Scan for the cell matching the given text and deliver its [x, y] coordinate at center. 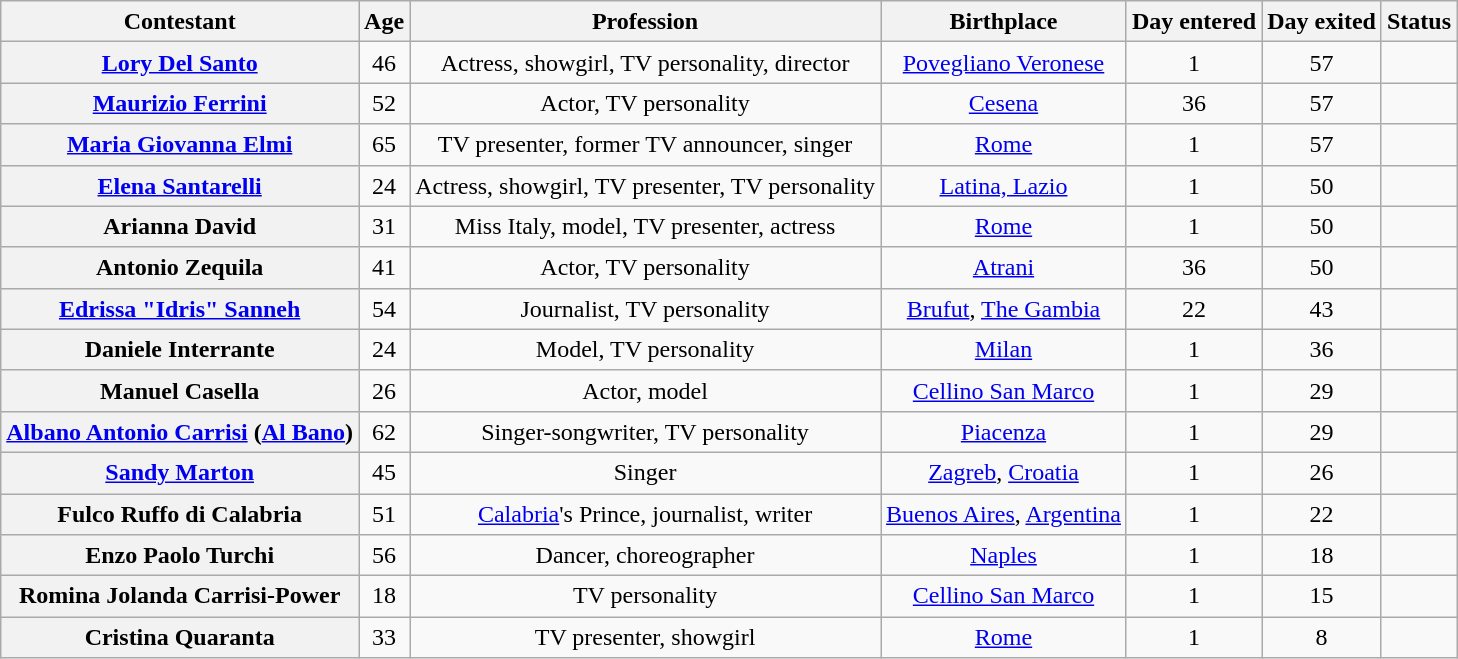
Maria Giovanna Elmi [180, 144]
Latina, Lazio [1004, 186]
65 [384, 144]
Cristina Quaranta [180, 638]
Day entered [1194, 22]
Piacenza [1004, 432]
Antonio Zequila [180, 268]
Calabria's Prince, journalist, writer [646, 514]
Contestant [180, 22]
51 [384, 514]
Cesena [1004, 104]
Lory Del Santo [180, 62]
52 [384, 104]
Actress, showgirl, TV presenter, TV personality [646, 186]
Profession [646, 22]
Edrissa "Idris" Sanneh [180, 308]
41 [384, 268]
Status [1418, 22]
Journalist, TV personality [646, 308]
Arianna David [180, 226]
Singer [646, 472]
Zagreb, Croatia [1004, 472]
Brufut, The Gambia [1004, 308]
Fulco Ruffo di Calabria [180, 514]
Maurizio Ferrini [180, 104]
54 [384, 308]
Miss Italy, model, TV presenter, actress [646, 226]
Povegliano Veronese [1004, 62]
Age [384, 22]
Model, TV personality [646, 350]
Manuel Casella [180, 390]
TV presenter, former TV announcer, singer [646, 144]
TV personality [646, 596]
Birthplace [1004, 22]
TV presenter, showgirl [646, 638]
Enzo Paolo Turchi [180, 556]
Dancer, choreographer [646, 556]
Actress, showgirl, TV personality, director [646, 62]
43 [1322, 308]
Elena Santarelli [180, 186]
Buenos Aires, Argentina [1004, 514]
33 [384, 638]
Actor, model [646, 390]
45 [384, 472]
Naples [1004, 556]
Romina Jolanda Carrisi-Power [180, 596]
Sandy Marton [180, 472]
Milan [1004, 350]
Daniele Interrante [180, 350]
56 [384, 556]
Day exited [1322, 22]
Singer-songwriter, TV personality [646, 432]
8 [1322, 638]
46 [384, 62]
Atrani [1004, 268]
15 [1322, 596]
62 [384, 432]
31 [384, 226]
Albano Antonio Carrisi (Al Bano) [180, 432]
